From the cell containing the given text, extract its center point as (x, y) coordinate. 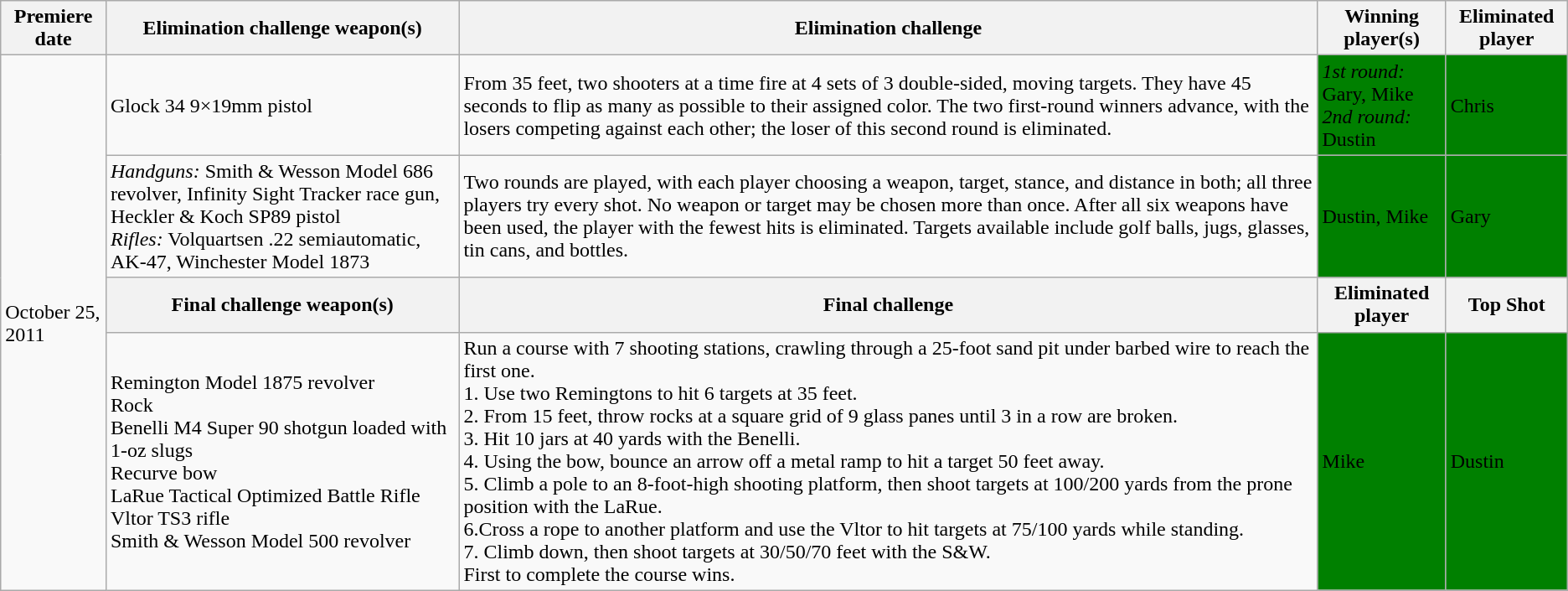
Premiere date (54, 29)
Elimination challenge weapon(s) (281, 29)
Chris (1506, 106)
Glock 34 9×19mm pistol (281, 106)
Final challenge (888, 305)
Mike (1382, 461)
Final challenge weapon(s) (281, 305)
1st round: Gary, Mike2nd round: Dustin (1382, 106)
Top Shot (1506, 305)
Elimination challenge (888, 29)
Dustin, Mike (1382, 216)
Winning player(s) (1382, 29)
Dustin (1506, 461)
October 25, 2011 (54, 323)
Gary (1506, 216)
